Capture the cell that displays the provided text and extract its (x, y) central coordinate. 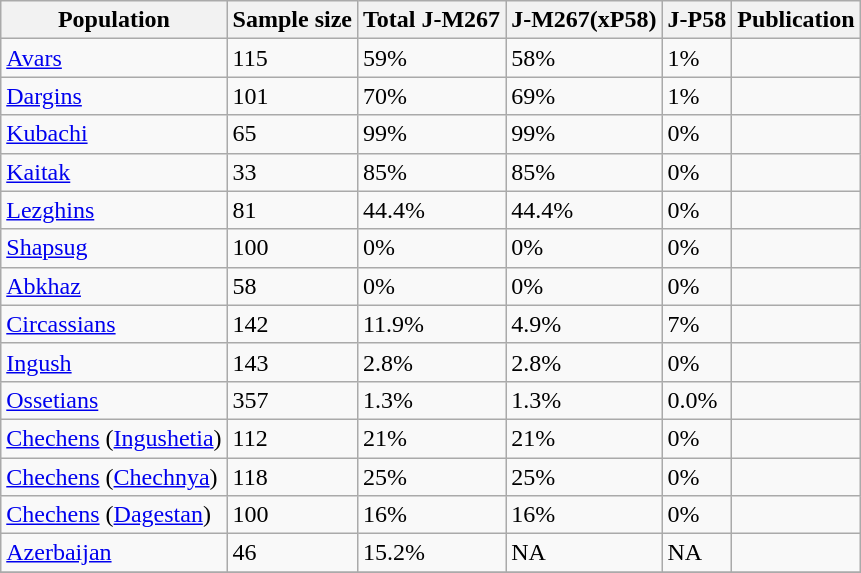
Ossetians (114, 400)
Abkhaz (114, 286)
15.2% (431, 553)
Ingush (114, 362)
Chechens (Dagestan) (114, 515)
Shapsug (114, 248)
J-P58 (697, 20)
70% (431, 96)
46 (292, 553)
357 (292, 400)
58 (292, 286)
Circassians (114, 324)
7% (697, 324)
81 (292, 210)
33 (292, 172)
69% (584, 96)
Chechens (Ingushetia) (114, 438)
Dargins (114, 96)
Publication (796, 20)
J-M267(xP58) (584, 20)
118 (292, 477)
101 (292, 96)
Avars (114, 58)
Sample size (292, 20)
Azerbaijan (114, 553)
59% (431, 58)
Kubachi (114, 134)
0.0% (697, 400)
Kaitak (114, 172)
Lezghins (114, 210)
11.9% (431, 324)
58% (584, 58)
143 (292, 362)
112 (292, 438)
4.9% (584, 324)
142 (292, 324)
115 (292, 58)
65 (292, 134)
Total J-M267 (431, 20)
Population (114, 20)
Chechens (Chechnya) (114, 477)
